Identify which cell holds the provided text, then report its [x, y] central coordinate. 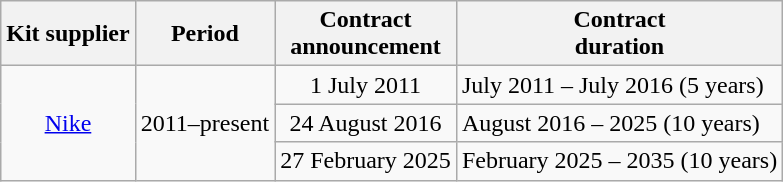
Contractduration [619, 34]
24 August 2016 [366, 123]
February 2025 – 2035 (10 years) [619, 161]
Contractannouncement [366, 34]
1 July 2011 [366, 85]
Kit supplier [68, 34]
August 2016 – 2025 (10 years) [619, 123]
Period [204, 34]
27 February 2025 [366, 161]
July 2011 – July 2016 (5 years) [619, 85]
Nike [68, 123]
2011–present [204, 123]
